For the text-containing cell, return its midpoint in (x, y) coordinate format. 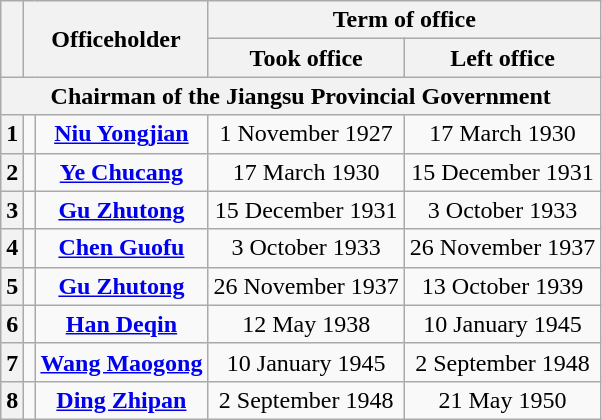
Ding Zhipan (122, 400)
8 (12, 400)
Chen Guofu (122, 248)
6 (12, 324)
4 (12, 248)
Term of office (404, 20)
Ye Chucang (122, 172)
1 (12, 134)
Wang Maogong (122, 362)
13 October 1939 (502, 286)
2 (12, 172)
Took office (306, 58)
Officeholder (116, 39)
Left office (502, 58)
7 (12, 362)
Chairman of the Jiangsu Provincial Government (301, 96)
Niu Yongjian (122, 134)
Han Deqin (122, 324)
1 November 1927 (306, 134)
21 May 1950 (502, 400)
3 (12, 210)
12 May 1938 (306, 324)
5 (12, 286)
